Locate the cell with the specified text and output its [x, y] center coordinate. 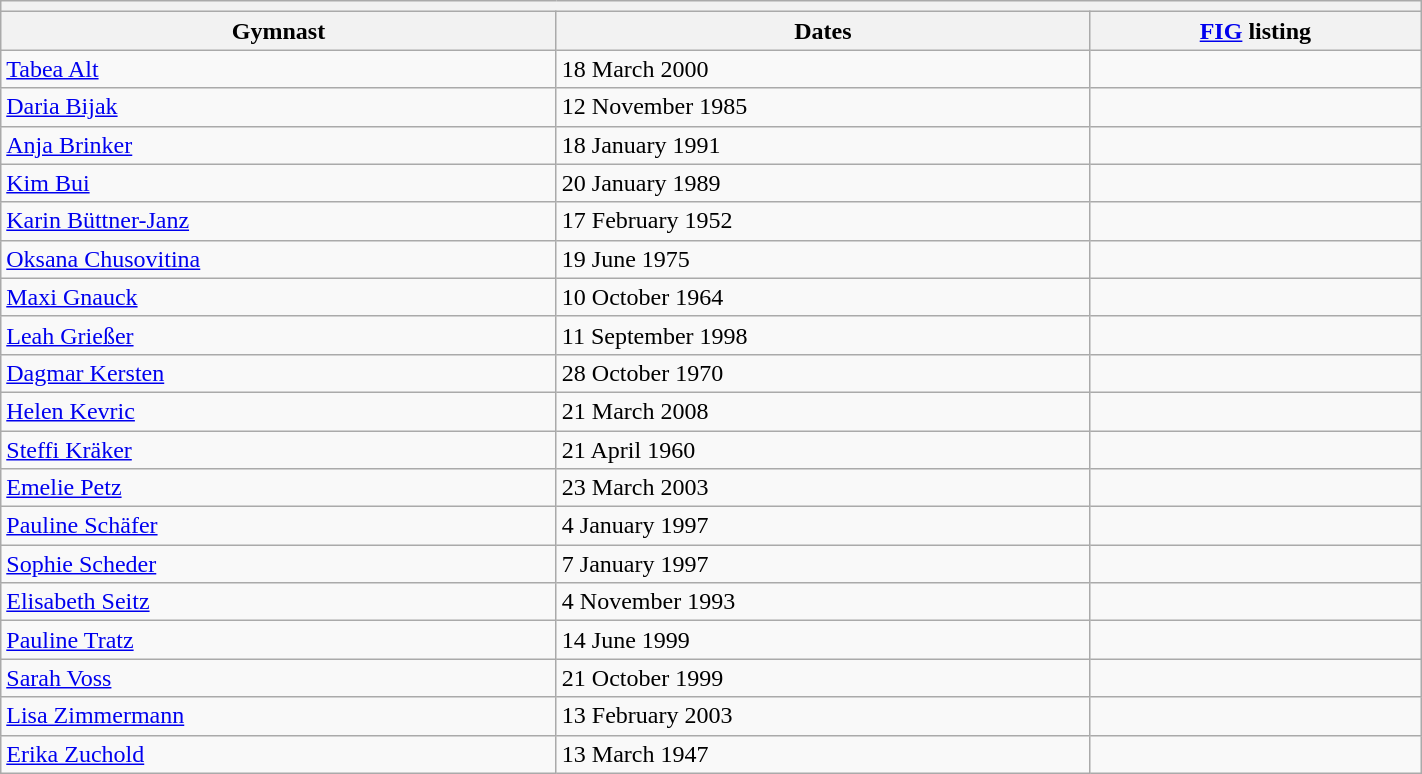
Dates [822, 31]
Steffi Kräker [279, 449]
Oksana Chusovitina [279, 259]
23 March 2003 [822, 488]
18 March 2000 [822, 69]
12 November 1985 [822, 107]
Leah Grießer [279, 335]
20 January 1989 [822, 183]
Daria Bijak [279, 107]
11 September 1998 [822, 335]
Elisabeth Seitz [279, 602]
28 October 1970 [822, 373]
13 March 1947 [822, 754]
Pauline Schäfer [279, 526]
Maxi Gnauck [279, 297]
Emelie Petz [279, 488]
21 April 1960 [822, 449]
Erika Zuchold [279, 754]
18 January 1991 [822, 145]
FIG listing [1256, 31]
13 February 2003 [822, 716]
Dagmar Kersten [279, 373]
19 June 1975 [822, 259]
Gymnast [279, 31]
21 March 2008 [822, 411]
21 October 1999 [822, 678]
Helen Kevric [279, 411]
14 June 1999 [822, 640]
Lisa Zimmermann [279, 716]
Sarah Voss [279, 678]
7 January 1997 [822, 564]
Sophie Scheder [279, 564]
Pauline Tratz [279, 640]
4 January 1997 [822, 526]
Tabea Alt [279, 69]
17 February 1952 [822, 221]
Anja Brinker [279, 145]
Kim Bui [279, 183]
10 October 1964 [822, 297]
Karin Büttner-Janz [279, 221]
4 November 1993 [822, 602]
